Return (x, y) of the center of cell containing provided text 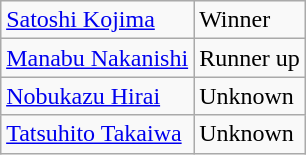
Nobukazu Hirai (98, 96)
Satoshi Kojima (98, 20)
Manabu Nakanishi (98, 58)
Runner up (250, 58)
Winner (250, 20)
Tatsuhito Takaiwa (98, 134)
